Detect which cell encompasses the target text, then output its [x, y] center coordinate. 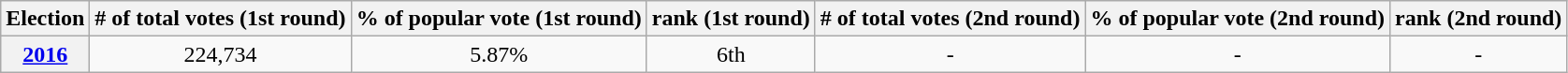
Election [45, 19]
rank (2nd round) [1478, 19]
224,734 [221, 54]
6th [731, 54]
5.87% [499, 54]
2016 [45, 54]
% of popular vote (2nd round) [1238, 19]
rank (1st round) [731, 19]
# of total votes (2nd round) [951, 19]
% of popular vote (1st round) [499, 19]
# of total votes (1st round) [221, 19]
